Pinpoint the cell where the given text exists, returning its [x, y] midpoint coordinate. 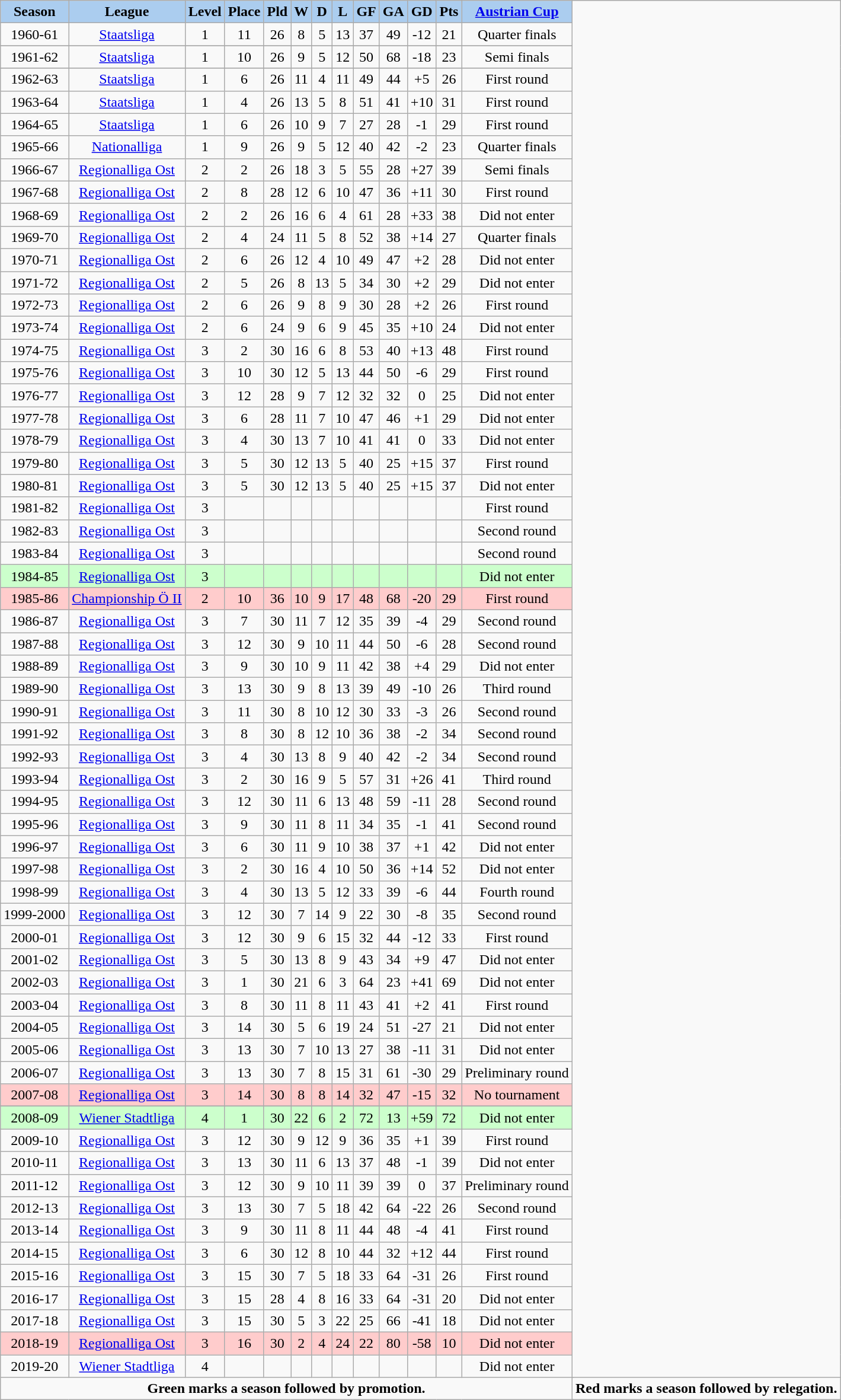
Championship Ö II [127, 598]
1990-91 [34, 712]
53 [366, 350]
20 [449, 1298]
1968-69 [34, 215]
1973-74 [34, 328]
2009-10 [34, 1140]
2006-07 [34, 1073]
1978-79 [34, 441]
W [301, 12]
2015-16 [34, 1275]
League [127, 12]
2014-15 [34, 1253]
+41 [422, 982]
2002-03 [34, 982]
-27 [422, 1028]
1992-93 [34, 757]
2012-13 [34, 1208]
1994-95 [34, 802]
2005-06 [34, 1050]
1981-82 [34, 508]
Green marks a season followed by promotion. [287, 1389]
+12 [422, 1253]
1960-61 [34, 34]
Place [244, 12]
2001-02 [34, 959]
59 [394, 802]
+13 [422, 350]
Red marks a season followed by relegation. [706, 1389]
2019-20 [34, 1366]
Austrian Cup [517, 12]
GA [394, 12]
-58 [422, 1343]
1984-85 [34, 576]
-15 [422, 1095]
1961-62 [34, 57]
2008-09 [34, 1118]
55 [366, 170]
Nationalliga [127, 147]
1967-68 [34, 192]
-41 [422, 1321]
2010-11 [34, 1163]
-3 [422, 712]
1965-66 [34, 147]
1995-96 [34, 824]
+9 [422, 959]
45 [366, 328]
1986-87 [34, 621]
17 [343, 598]
1999-2000 [34, 914]
1979-80 [34, 463]
Pld [277, 12]
57 [366, 779]
D [322, 12]
2000-01 [34, 937]
-20 [422, 598]
1980-81 [34, 486]
46 [394, 418]
1988-89 [34, 666]
1975-76 [34, 373]
+59 [422, 1118]
GF [366, 12]
+5 [422, 79]
80 [394, 1343]
+27 [422, 170]
+26 [422, 779]
GD [422, 12]
Fourth round [517, 892]
1971-72 [34, 283]
2016-17 [34, 1298]
1983-84 [34, 553]
+33 [422, 215]
1993-94 [34, 779]
1989-90 [34, 689]
2007-08 [34, 1095]
1997-98 [34, 869]
-10 [422, 689]
66 [394, 1321]
+11 [422, 192]
-8 [422, 914]
1972-73 [34, 305]
1998-99 [34, 892]
Level [205, 12]
1974-75 [34, 350]
1966-67 [34, 170]
Season [34, 12]
1987-88 [34, 643]
2004-05 [34, 1028]
19 [343, 1028]
+4 [422, 666]
Pts [449, 12]
1991-92 [34, 734]
L [343, 12]
1985-86 [34, 598]
1963-64 [34, 102]
1962-63 [34, 79]
2018-19 [34, 1343]
1964-65 [34, 125]
-30 [422, 1073]
-18 [422, 57]
1976-77 [34, 396]
2003-04 [34, 1005]
-22 [422, 1208]
1970-71 [34, 260]
No tournament [517, 1095]
2017-18 [34, 1321]
2013-14 [34, 1230]
1977-78 [34, 418]
1969-70 [34, 237]
2011-12 [34, 1185]
1996-97 [34, 847]
69 [449, 982]
1982-83 [34, 531]
